Capture the cell that displays the provided text and extract its [x, y] central coordinate. 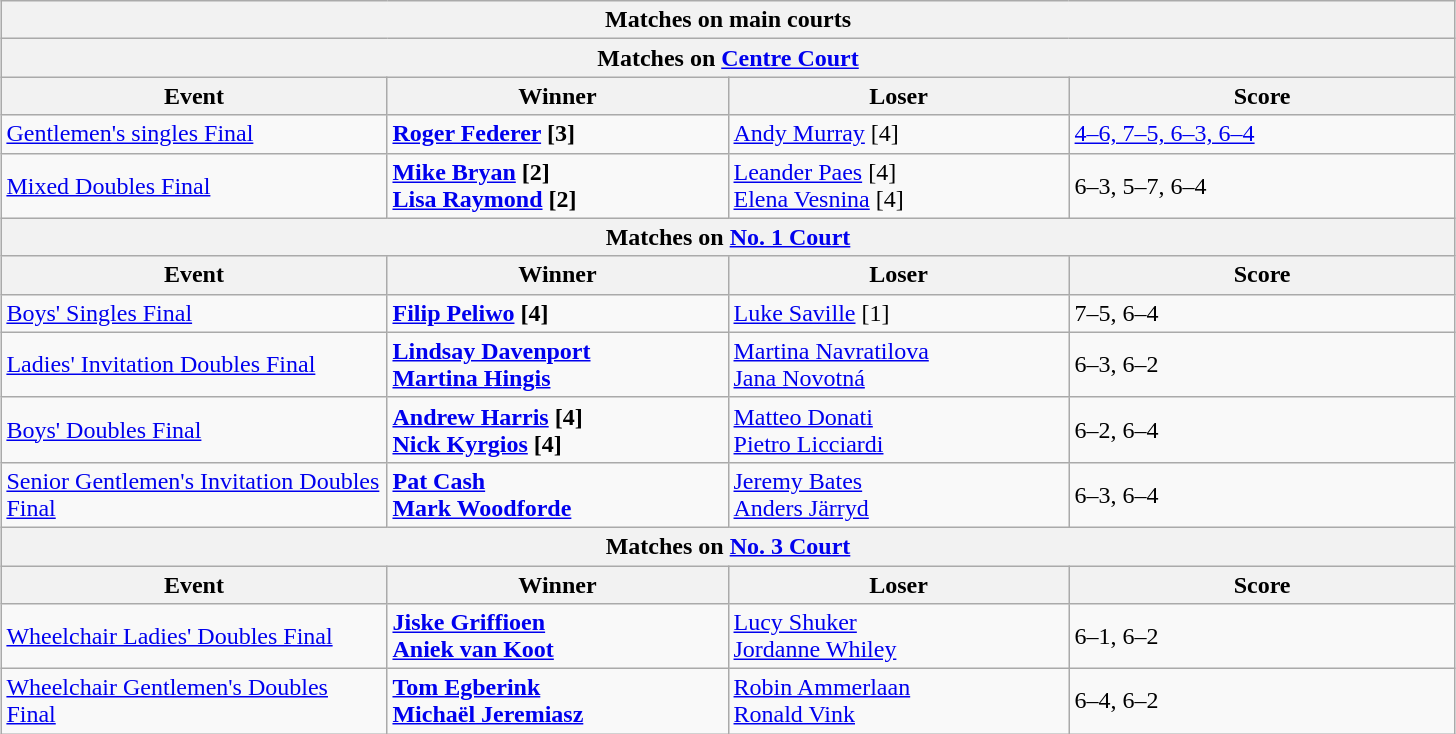
Filip Peliwo [4] [558, 313]
Jeremy Bates Anders Järryd [898, 494]
Martina Navratilova Jana Novotná [898, 364]
Matches on No. 1 Court [728, 237]
Wheelchair Gentlemen's Doubles Final [194, 702]
6–1, 6–2 [1262, 636]
Andrew Harris [4] Nick Kyrgios [4] [558, 430]
7–5, 6–4 [1262, 313]
Ladies' Invitation Doubles Final [194, 364]
6–3, 5–7, 6–4 [1262, 186]
6–4, 6–2 [1262, 702]
6–3, 6–4 [1262, 494]
Leander Paes [4] Elena Vesnina [4] [898, 186]
Robin Ammerlaan Ronald Vink [898, 702]
Luke Saville [1] [898, 313]
Lucy Shuker Jordanne Whiley [898, 636]
Lindsay Davenport Martina Hingis [558, 364]
Jiske Griffioen Aniek van Koot [558, 636]
Tom Egberink Michaël Jeremiasz [558, 702]
Roger Federer [3] [558, 134]
Senior Gentlemen's Invitation Doubles Final [194, 494]
Matches on No. 3 Court [728, 546]
Boys' Singles Final [194, 313]
6–2, 6–4 [1262, 430]
Mixed Doubles Final [194, 186]
4–6, 7–5, 6–3, 6–4 [1262, 134]
Matches on main courts [728, 20]
Matteo Donati Pietro Licciardi [898, 430]
Boys' Doubles Final [194, 430]
Wheelchair Ladies' Doubles Final [194, 636]
Mike Bryan [2] Lisa Raymond [2] [558, 186]
Andy Murray [4] [898, 134]
Pat Cash Mark Woodforde [558, 494]
6–3, 6–2 [1262, 364]
Matches on Centre Court [728, 58]
Gentlemen's singles Final [194, 134]
